For the text-containing cell, return its midpoint in [x, y] coordinate format. 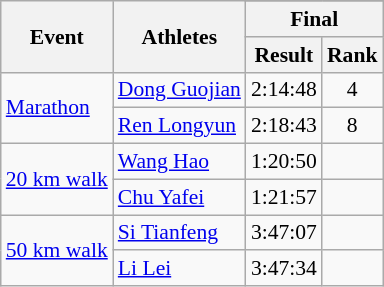
3:47:07 [284, 233]
Event [57, 36]
Ren Longyun [180, 126]
2:18:43 [284, 126]
Si Tianfeng [180, 233]
50 km walk [57, 250]
Chu Yafei [180, 197]
1:20:50 [284, 162]
1:21:57 [284, 197]
20 km walk [57, 180]
Wang Hao [180, 162]
Marathon [57, 108]
8 [352, 126]
2:14:48 [284, 90]
Li Lei [180, 269]
Athletes [180, 36]
Dong Guojian [180, 90]
4 [352, 90]
Final [314, 19]
Result [284, 55]
Rank [352, 55]
3:47:34 [284, 269]
